Find where the given text appears and provide that cell's center as [X, Y] coordinate. 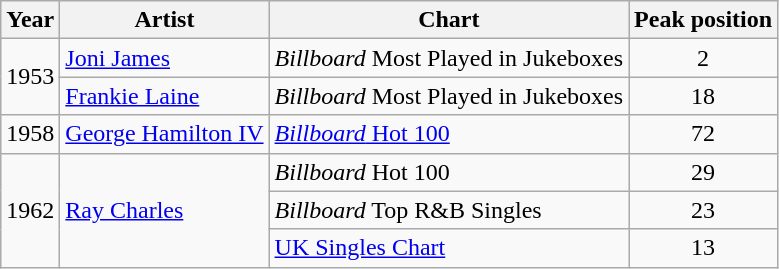
2 [704, 58]
Chart [449, 20]
Ray Charles [164, 210]
29 [704, 172]
72 [704, 134]
Artist [164, 20]
23 [704, 210]
Frankie Laine [164, 96]
Peak position [704, 20]
Joni James [164, 58]
UK Singles Chart [449, 248]
18 [704, 96]
13 [704, 248]
Year [30, 20]
Billboard Top R&B Singles [449, 210]
1962 [30, 210]
George Hamilton IV [164, 134]
1958 [30, 134]
1953 [30, 77]
